From the cell containing the given text, extract its center point as [x, y] coordinate. 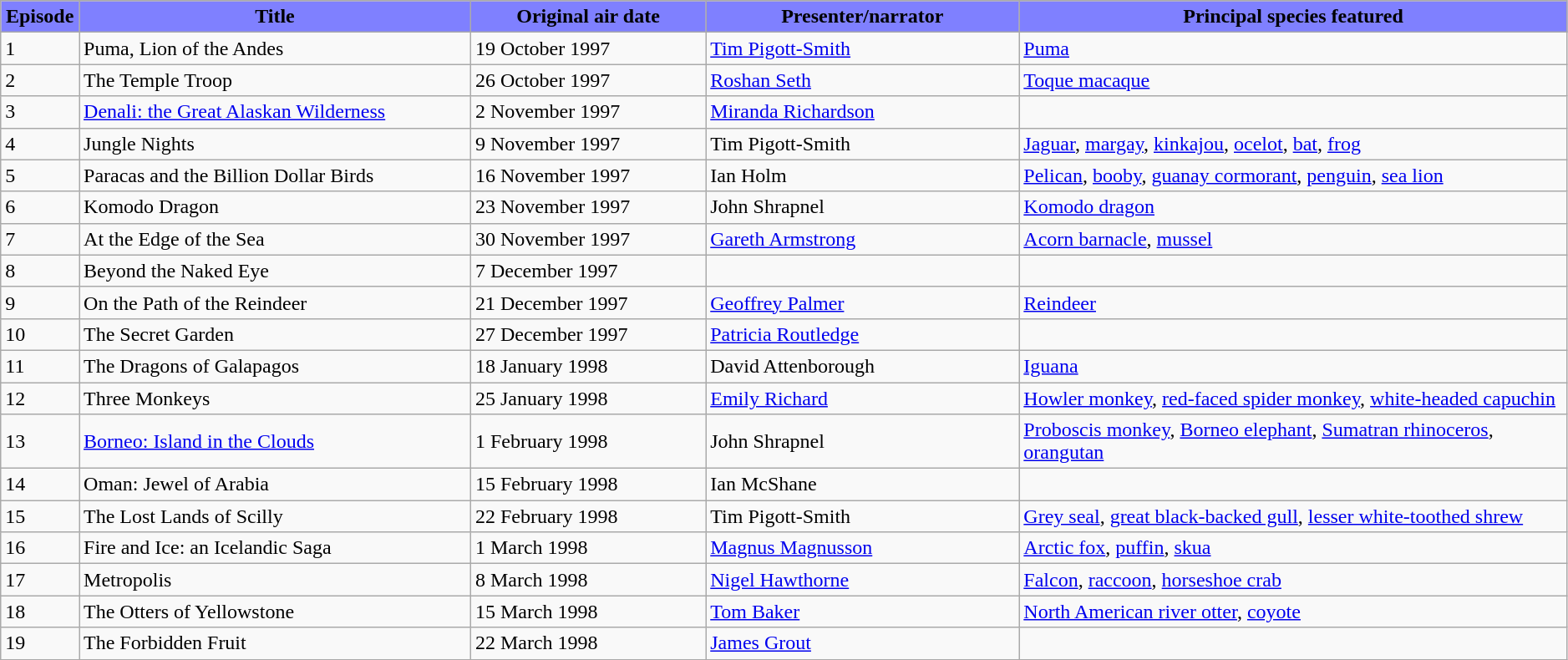
Beyond the Naked Eye [276, 271]
22 February 1998 [588, 516]
Pelican, booby, guanay cormorant, penguin, sea lion [1293, 175]
30 November 1997 [588, 239]
The Dragons of Galapagos [276, 366]
4 [40, 144]
Howler monkey, red-faced spider monkey, white-headed capuchin [1293, 399]
7 [40, 239]
2 [40, 80]
Jungle Nights [276, 144]
The Forbidden Fruit [276, 643]
Proboscis monkey, Borneo elephant, Sumatran rhinoceros, orangutan [1293, 441]
1 [40, 48]
Episode [40, 17]
Paracas and the Billion Dollar Birds [276, 175]
16 [40, 548]
Toque macaque [1293, 80]
5 [40, 175]
18 January 1998 [588, 366]
12 [40, 399]
Ian Holm [862, 175]
The Secret Garden [276, 334]
North American river otter, coyote [1293, 612]
Komodo dragon [1293, 207]
At the Edge of the Sea [276, 239]
Roshan Seth [862, 80]
Metropolis [276, 580]
15 February 1998 [588, 485]
Nigel Hawthorne [862, 580]
The Lost Lands of Scilly [276, 516]
6 [40, 207]
13 [40, 441]
Acorn barnacle, mussel [1293, 239]
The Otters of Yellowstone [276, 612]
Magnus Magnusson [862, 548]
Title [276, 17]
David Attenborough [862, 366]
Arctic fox, puffin, skua [1293, 548]
On the Path of the Reindeer [276, 302]
Fire and Ice: an Icelandic Saga [276, 548]
11 [40, 366]
9 November 1997 [588, 144]
Gareth Armstrong [862, 239]
21 December 1997 [588, 302]
Puma, Lion of the Andes [276, 48]
18 [40, 612]
Geoffrey Palmer [862, 302]
Reindeer [1293, 302]
15 [40, 516]
Principal species featured [1293, 17]
Tom Baker [862, 612]
Presenter/narrator [862, 17]
Jaguar, margay, kinkajou, ocelot, bat, frog [1293, 144]
James Grout [862, 643]
Grey seal, great black-backed gull, lesser white-toothed shrew [1293, 516]
10 [40, 334]
The Temple Troop [276, 80]
Oman: Jewel of Arabia [276, 485]
Three Monkeys [276, 399]
17 [40, 580]
Komodo Dragon [276, 207]
Emily Richard [862, 399]
7 December 1997 [588, 271]
8 March 1998 [588, 580]
16 November 1997 [588, 175]
15 March 1998 [588, 612]
19 [40, 643]
Denali: the Great Alaskan Wilderness [276, 112]
Miranda Richardson [862, 112]
27 December 1997 [588, 334]
Iguana [1293, 366]
1 March 1998 [588, 548]
Borneo: Island in the Clouds [276, 441]
Puma [1293, 48]
25 January 1998 [588, 399]
1 February 1998 [588, 441]
3 [40, 112]
Ian McShane [862, 485]
Original air date [588, 17]
19 October 1997 [588, 48]
22 March 1998 [588, 643]
Patricia Routledge [862, 334]
8 [40, 271]
2 November 1997 [588, 112]
Falcon, raccoon, horseshoe crab [1293, 580]
9 [40, 302]
26 October 1997 [588, 80]
14 [40, 485]
23 November 1997 [588, 207]
